Identify which cell holds the provided text, then report its (X, Y) central coordinate. 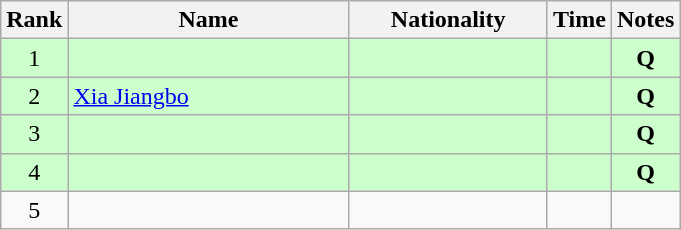
Xia Jiangbo (208, 96)
5 (34, 210)
Nationality (448, 20)
4 (34, 172)
Name (208, 20)
Time (579, 20)
Rank (34, 20)
Notes (645, 20)
2 (34, 96)
3 (34, 134)
1 (34, 58)
